Return [x, y] of the center of cell containing provided text 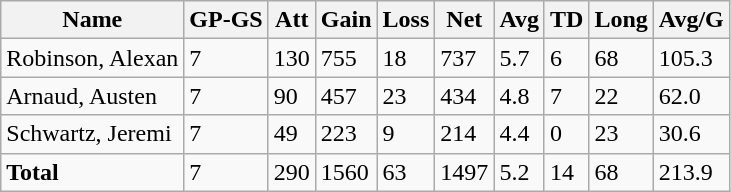
Robinson, Alexan [92, 58]
457 [346, 96]
Long [621, 20]
Arnaud, Austen [92, 96]
130 [292, 58]
1560 [346, 172]
0 [566, 134]
223 [346, 134]
18 [406, 58]
30.6 [691, 134]
105.3 [691, 58]
434 [464, 96]
Gain [346, 20]
737 [464, 58]
Avg/G [691, 20]
9 [406, 134]
GP-GS [226, 20]
22 [621, 96]
1497 [464, 172]
Att [292, 20]
Name [92, 20]
63 [406, 172]
14 [566, 172]
62.0 [691, 96]
TD [566, 20]
Loss [406, 20]
Total [92, 172]
755 [346, 58]
6 [566, 58]
90 [292, 96]
4.8 [520, 96]
49 [292, 134]
Avg [520, 20]
213.9 [691, 172]
Net [464, 20]
214 [464, 134]
290 [292, 172]
5.2 [520, 172]
5.7 [520, 58]
Schwartz, Jeremi [92, 134]
4.4 [520, 134]
